Determine the (X, Y) coordinate at the center of the cell enclosing the given text.  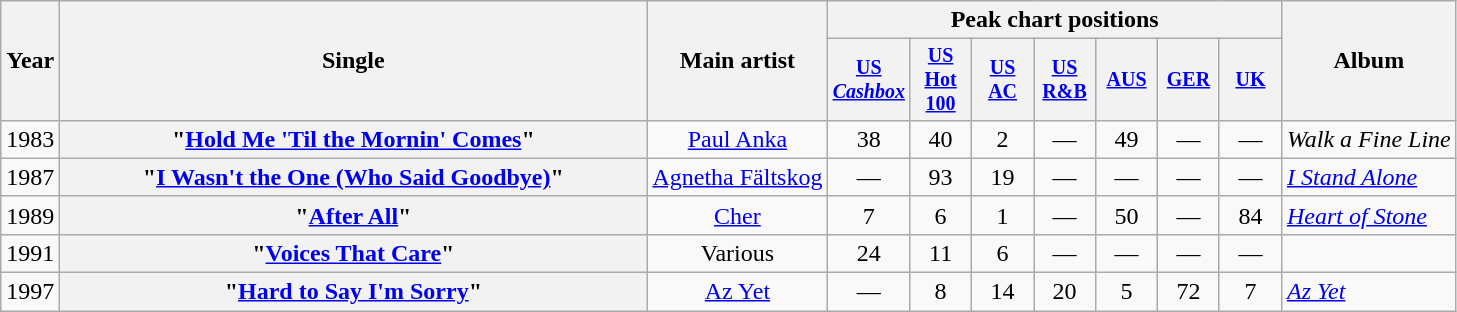
Year (30, 61)
I Stand Alone (1368, 177)
50 (1127, 215)
Agnetha Fältskog (738, 177)
38 (869, 139)
US Cashbox (869, 80)
AUS (1127, 80)
Various (738, 253)
1 (1003, 215)
"I Wasn't the One (Who Said Goodbye)" (354, 177)
Single (354, 61)
UK (1250, 80)
1983 (30, 139)
GER (1189, 80)
1987 (30, 177)
2 (1003, 139)
Main artist (738, 61)
24 (869, 253)
1991 (30, 253)
"Voices That Care" (354, 253)
40 (941, 139)
20 (1065, 292)
5 (1127, 292)
"Hold Me 'Til the Mornin' Comes" (354, 139)
84 (1250, 215)
8 (941, 292)
49 (1127, 139)
Album (1368, 61)
Walk a Fine Line (1368, 139)
US AC (1003, 80)
Cher (738, 215)
1989 (30, 215)
11 (941, 253)
"After All" (354, 215)
US R&B (1065, 80)
Heart of Stone (1368, 215)
93 (941, 177)
US Hot 100 (941, 80)
Peak chart positions (1055, 20)
Paul Anka (738, 139)
14 (1003, 292)
19 (1003, 177)
"Hard to Say I'm Sorry" (354, 292)
1997 (30, 292)
72 (1189, 292)
